Determine the (x, y) coordinate at the center of the cell enclosing the given text.  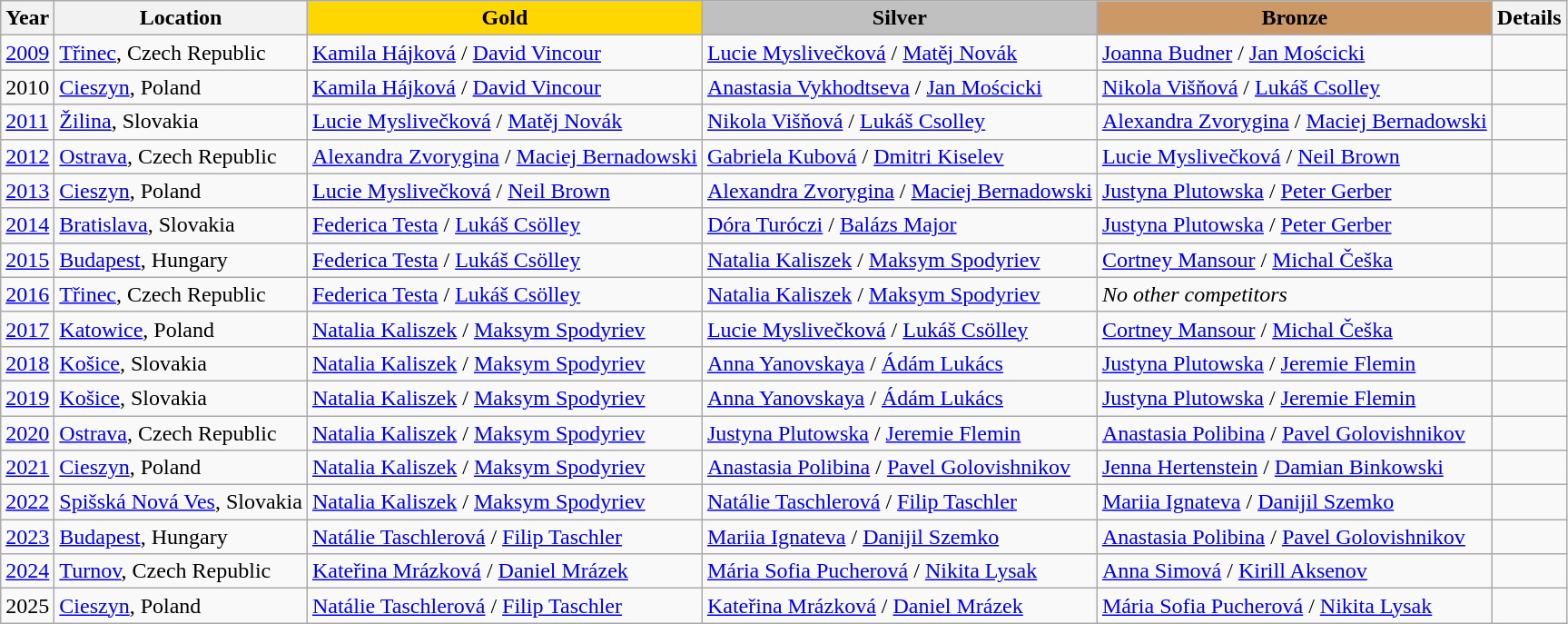
2019 (27, 398)
Katowice, Poland (182, 329)
Jenna Hertenstein / Damian Binkowski (1295, 468)
Lucie Myslivečková / Lukáš Csölley (899, 329)
2017 (27, 329)
Bratislava, Slovakia (182, 225)
2023 (27, 537)
Year (27, 18)
2024 (27, 571)
2014 (27, 225)
2015 (27, 260)
Turnov, Czech Republic (182, 571)
Gabriela Kubová / Dmitri Kiselev (899, 156)
2020 (27, 433)
Anastasia Vykhodtseva / Jan Mościcki (899, 87)
2018 (27, 363)
2016 (27, 294)
Location (182, 18)
2009 (27, 53)
Dóra Turóczi / Balázs Major (899, 225)
No other competitors (1295, 294)
Details (1529, 18)
Bronze (1295, 18)
Joanna Budner / Jan Mościcki (1295, 53)
2025 (27, 606)
Anna Simová / Kirill Aksenov (1295, 571)
2011 (27, 122)
Gold (505, 18)
2013 (27, 191)
Silver (899, 18)
2022 (27, 502)
2021 (27, 468)
Spišská Nová Ves, Slovakia (182, 502)
Žilina, Slovakia (182, 122)
2012 (27, 156)
2010 (27, 87)
